Detect which cell encompasses the target text, then output its [x, y] center coordinate. 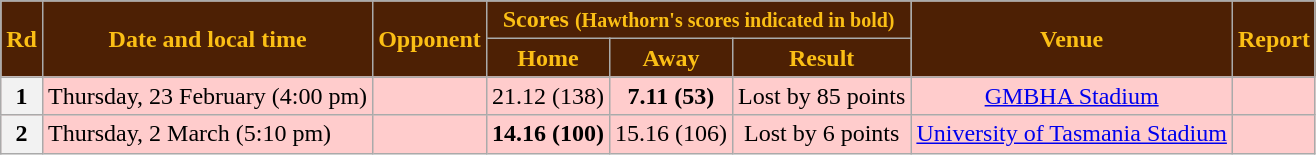
Report [1274, 39]
7.11 (53) [670, 96]
Thursday, 23 February (4:00 pm) [207, 96]
Date and local time [207, 39]
21.12 (138) [548, 96]
15.16 (106) [670, 134]
Away [670, 58]
14.16 (100) [548, 134]
Result [821, 58]
2 [22, 134]
Thursday, 2 March (5:10 pm) [207, 134]
University of Tasmania Stadium [1072, 134]
1 [22, 96]
Venue [1072, 39]
Lost by 6 points [821, 134]
Opponent [430, 39]
GMBHA Stadium [1072, 96]
Lost by 85 points [821, 96]
Home [548, 58]
Rd [22, 39]
Scores (Hawthorn's scores indicated in bold) [698, 20]
